Identify which cell holds the provided text, then report its [X, Y] central coordinate. 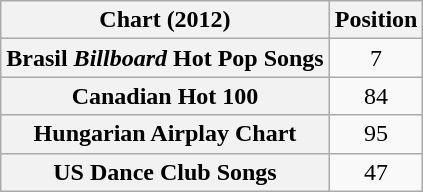
US Dance Club Songs [165, 172]
47 [376, 172]
Hungarian Airplay Chart [165, 134]
7 [376, 58]
Position [376, 20]
84 [376, 96]
Chart (2012) [165, 20]
Canadian Hot 100 [165, 96]
95 [376, 134]
Brasil Billboard Hot Pop Songs [165, 58]
